Determine the (x, y) coordinate at the center of the cell enclosing the given text.  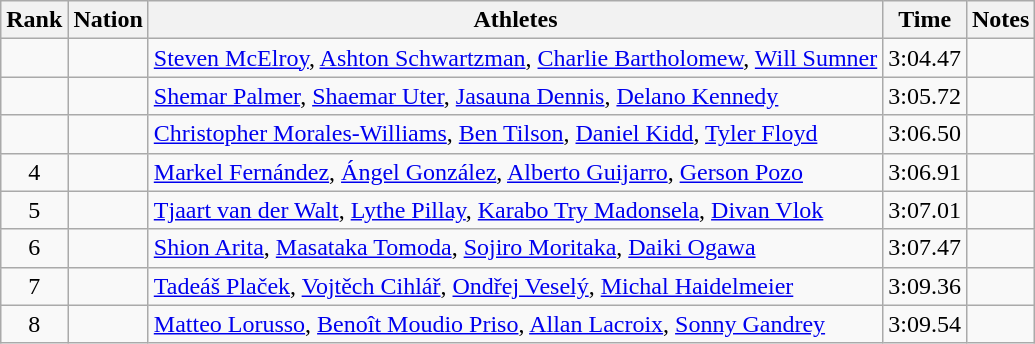
3:07.47 (925, 248)
5 (34, 210)
3:05.72 (925, 96)
Matteo Lorusso, Benoît Moudio Priso, Allan Lacroix, Sonny Gandrey (515, 324)
Tjaart van der Walt, Lythe Pillay, Karabo Try Madonsela, Divan Vlok (515, 210)
3:09.36 (925, 286)
3:09.54 (925, 324)
3:06.91 (925, 172)
Tadeáš Plaček, Vojtěch Cihlář, Ondřej Veselý, Michal Haidelmeier (515, 286)
6 (34, 248)
Shion Arita, Masataka Tomoda, Sojiro Moritaka, Daiki Ogawa (515, 248)
Shemar Palmer, Shaemar Uter, Jasauna Dennis, Delano Kennedy (515, 96)
7 (34, 286)
Nation (108, 20)
Steven McElroy, Ashton Schwartzman, Charlie Bartholomew, Will Sumner (515, 58)
Rank (34, 20)
3:06.50 (925, 134)
3:07.01 (925, 210)
Christopher Morales-Williams, Ben Tilson, Daniel Kidd, Tyler Floyd (515, 134)
Markel Fernández, Ángel González, Alberto Guijarro, Gerson Pozo (515, 172)
Notes (1000, 20)
Time (925, 20)
8 (34, 324)
Athletes (515, 20)
4 (34, 172)
3:04.47 (925, 58)
